Detect which cell encompasses the target text, then output its (X, Y) center coordinate. 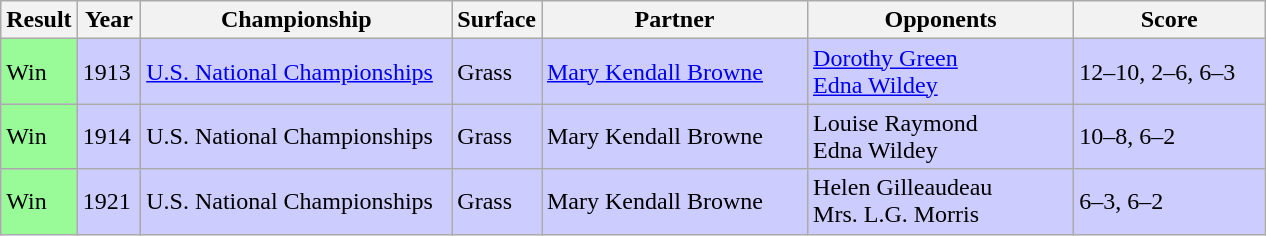
1921 (109, 202)
Opponents (941, 20)
Partner (675, 20)
Helen Gilleaudeau Mrs. L.G. Morris (941, 202)
Dorothy Green Edna Wildey (941, 72)
Championship (296, 20)
1913 (109, 72)
Louise Raymond Edna Wildey (941, 136)
10–8, 6–2 (1170, 136)
Year (109, 20)
1914 (109, 136)
Surface (497, 20)
6–3, 6–2 (1170, 202)
Result (39, 20)
Score (1170, 20)
12–10, 2–6, 6–3 (1170, 72)
